Locate the cell with the specified text and output its [x, y] center coordinate. 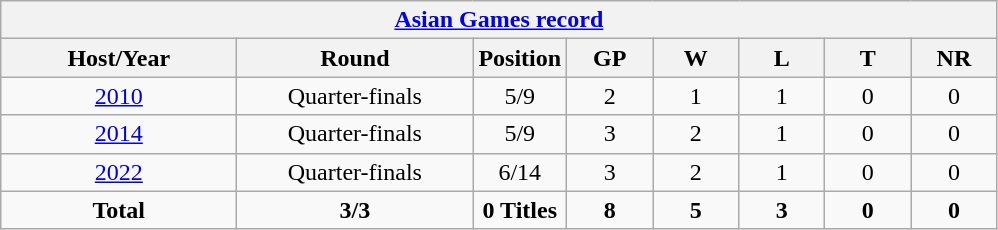
T [868, 58]
2014 [119, 134]
0 Titles [520, 210]
8 [610, 210]
Position [520, 58]
L [782, 58]
3/3 [355, 210]
6/14 [520, 172]
NR [954, 58]
Round [355, 58]
Asian Games record [499, 20]
2022 [119, 172]
5 [696, 210]
Total [119, 210]
Host/Year [119, 58]
W [696, 58]
GP [610, 58]
2010 [119, 96]
